Determine the (x, y) coordinate at the center of the cell enclosing the given text.  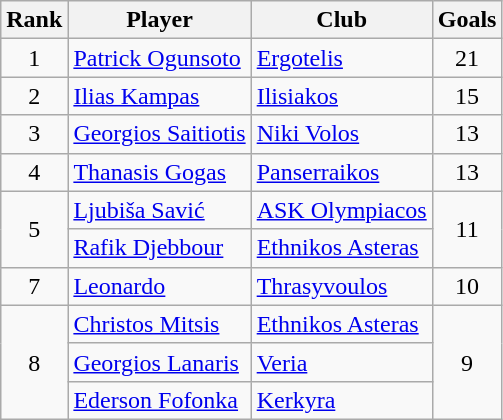
Christos Mitsis (160, 324)
Ilias Kampas (160, 96)
Kerkyra (342, 400)
Thanasis Gogas (160, 172)
4 (34, 172)
Ljubiša Savić (160, 210)
Georgios Lanaris (160, 362)
Thrasyvoulos (342, 286)
15 (467, 96)
5 (34, 229)
Goals (467, 20)
8 (34, 362)
3 (34, 134)
9 (467, 362)
Club (342, 20)
11 (467, 229)
21 (467, 58)
1 (34, 58)
ASK Olympiacos (342, 210)
Leonardo (160, 286)
Niki Volos (342, 134)
Player (160, 20)
Panserraikos (342, 172)
2 (34, 96)
Veria (342, 362)
Ilisiakos (342, 96)
Georgios Saitiotis (160, 134)
7 (34, 286)
Rafik Djebbour (160, 248)
Ergotelis (342, 58)
Rank (34, 20)
Patrick Ogunsoto (160, 58)
Ederson Fofonka (160, 400)
10 (467, 286)
